Provide the (X, Y) coordinate of the cell's center where the given text is located.  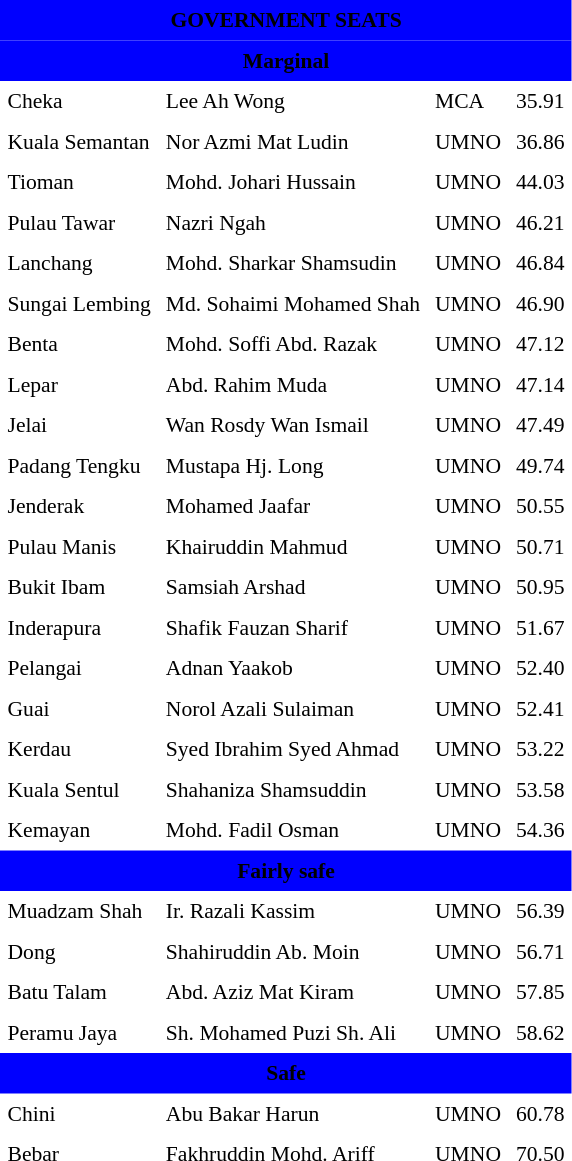
52.40 (540, 668)
51.67 (540, 627)
Kuala Sentul (79, 789)
Shahaniza Shamsuddin (292, 789)
Kuala Semantan (79, 141)
46.90 (540, 303)
56.71 (540, 951)
Jelai (79, 425)
Pelangai (79, 668)
Pulau Manis (79, 546)
56.39 (540, 911)
Safe (286, 1073)
44.03 (540, 182)
Fairly safe (286, 870)
Nazri Ngah (292, 222)
Adnan Yaakob (292, 668)
54.36 (540, 830)
Shafik Fauzan Sharif (292, 627)
Peramu Jaya (79, 1032)
Guai (79, 708)
60.78 (540, 1113)
Bukit Ibam (79, 587)
Sh. Mohamed Puzi Sh. Ali (292, 1032)
Pulau Tawar (79, 222)
Tioman (79, 182)
Padang Tengku (79, 465)
Wan Rosdy Wan Ismail (292, 425)
Lee Ah Wong (292, 101)
Lepar (79, 384)
Batu Talam (79, 992)
Abd. Aziz Mat Kiram (292, 992)
36.86 (540, 141)
Mohd. Sharkar Shamsudin (292, 263)
53.58 (540, 789)
46.21 (540, 222)
Abu Bakar Harun (292, 1113)
Mohd. Johari Hussain (292, 182)
47.49 (540, 425)
Benta (79, 344)
Mohd. Soffi Abd. Razak (292, 344)
GOVERNMENT SEATS (286, 20)
MCA (468, 101)
Chini (79, 1113)
Norol Azali Sulaiman (292, 708)
Abd. Rahim Muda (292, 384)
Mohamed Jaafar (292, 506)
Nor Azmi Mat Ludin (292, 141)
50.95 (540, 587)
47.12 (540, 344)
Sungai Lembing (79, 303)
35.91 (540, 101)
47.14 (540, 384)
52.41 (540, 708)
53.22 (540, 749)
Mohd. Fadil Osman (292, 830)
Lanchang (79, 263)
Marginal (286, 60)
58.62 (540, 1032)
Inderapura (79, 627)
Dong (79, 951)
Khairuddin Mahmud (292, 546)
50.55 (540, 506)
Shahiruddin Ab. Moin (292, 951)
49.74 (540, 465)
Kerdau (79, 749)
Ir. Razali Kassim (292, 911)
Md. Sohaimi Mohamed Shah (292, 303)
Kemayan (79, 830)
Samsiah Arshad (292, 587)
46.84 (540, 263)
Syed Ibrahim Syed Ahmad (292, 749)
Muadzam Shah (79, 911)
50.71 (540, 546)
57.85 (540, 992)
Mustapa Hj. Long (292, 465)
Cheka (79, 101)
Jenderak (79, 506)
